Find where the given text appears and provide that cell's center as [x, y] coordinate. 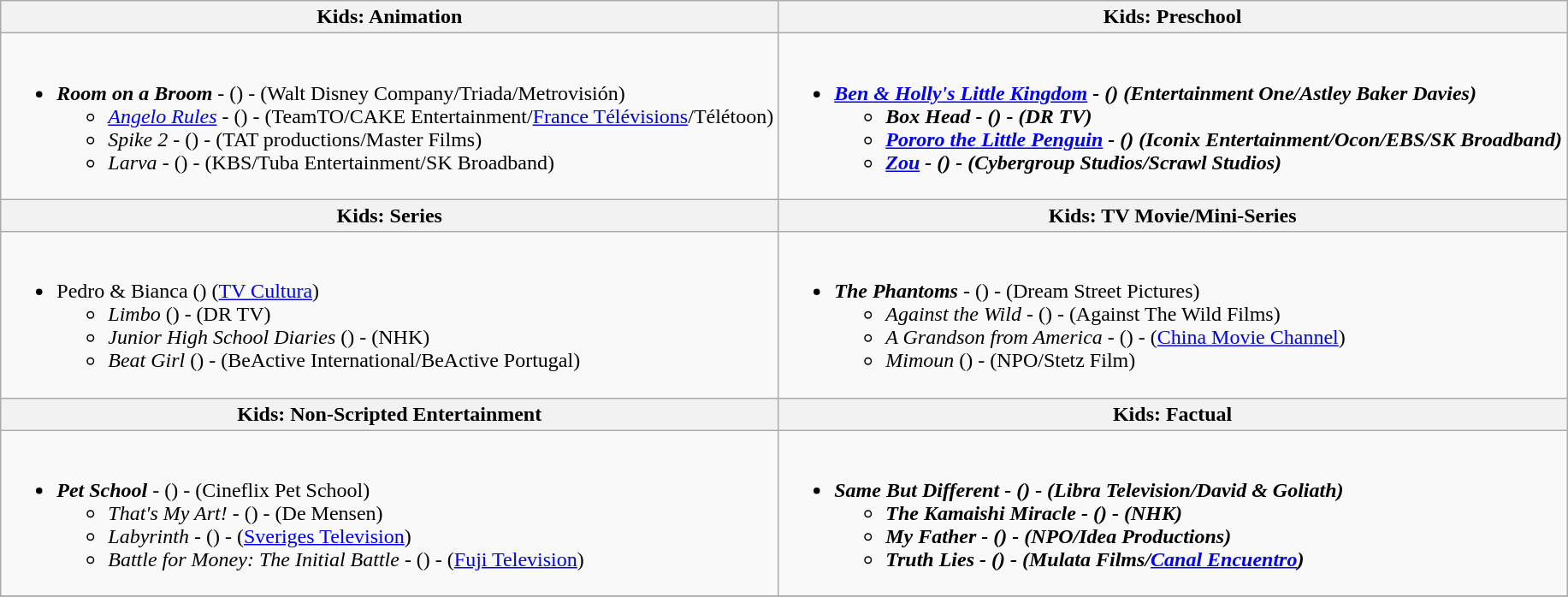
Kids: Non-Scripted Entertainment [390, 414]
Kids: Factual [1173, 414]
Kids: Series [390, 216]
Kids: TV Movie/Mini-Series [1173, 216]
Pedro & Bianca () (TV Cultura)Limbo () - (DR TV)Junior High School Diaries () - (NHK)Beat Girl () - (BeActive International/BeActive Portugal) [390, 315]
Kids: Preschool [1173, 17]
Kids: Animation [390, 17]
